Extract the [x, y] coordinate from the center of the cell holding the provided text.  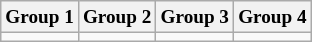
Group 4 [273, 17]
Group 2 [117, 17]
Group 3 [195, 17]
Group 1 [40, 17]
